Detect which cell encompasses the target text, then output its (X, Y) center coordinate. 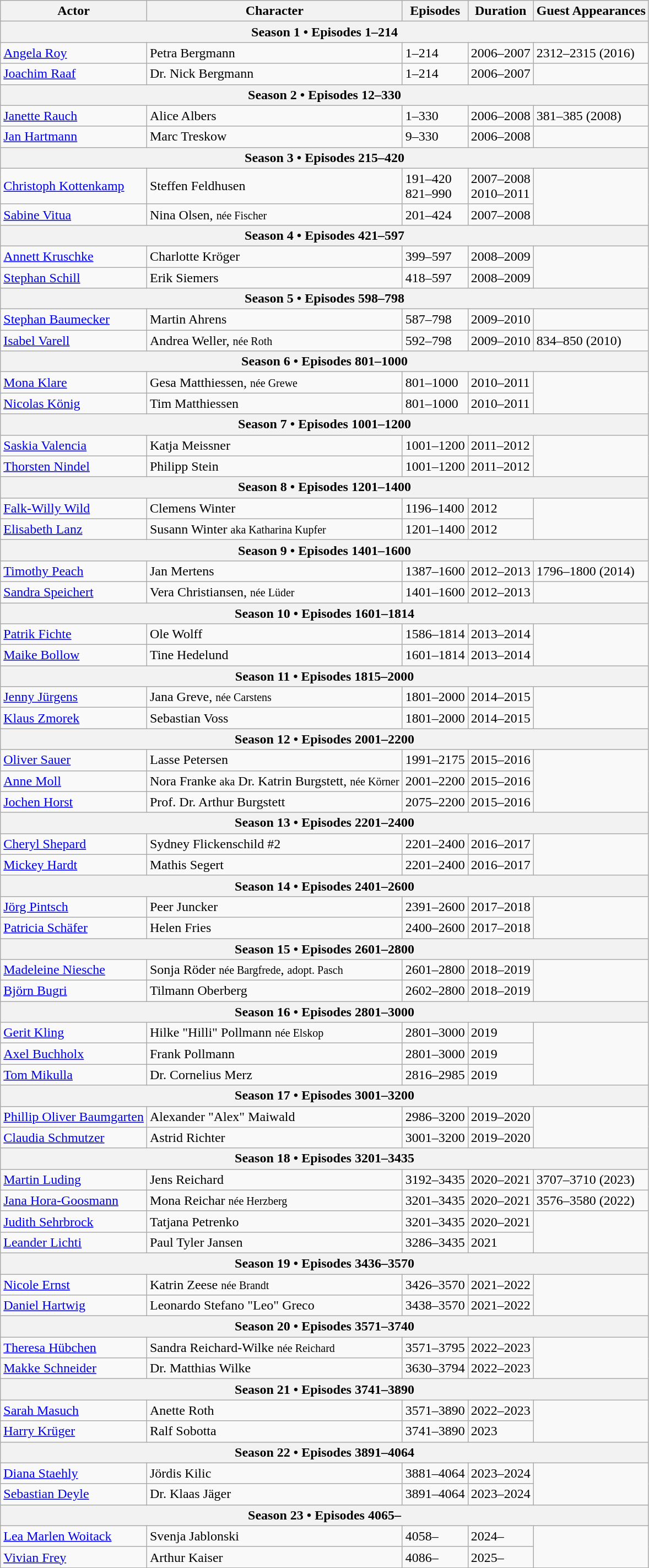
3286–3435 (435, 1242)
Season 10 • Episodes 1601–1814 (325, 613)
Episodes (435, 11)
2023 (500, 1431)
Season 14 • Episodes 2401–2600 (325, 886)
Vivian Frey (74, 1557)
Nicole Ernst (74, 1285)
2001–2200 (435, 781)
1196–1400 (435, 508)
Diana Staehly (74, 1473)
3438–3570 (435, 1306)
Phillip Oliver Baumgarten (74, 1117)
Hilke "Hilli" Pollmann née Elskop (274, 1033)
Maike Bollow (74, 655)
Timothy Peach (74, 571)
834–850 (2010) (591, 341)
Philipp Stein (274, 466)
Elisabeth Lanz (74, 529)
Martin Luding (74, 1179)
Jana Hora-Goosmann (74, 1200)
Sandra Speichert (74, 592)
Annett Kruschke (74, 256)
Stephan Baumecker (74, 320)
Claudia Schmutzer (74, 1138)
Marc Treskow (274, 137)
2601–2800 (435, 970)
3630–3794 (435, 1368)
Petra Bergmann (274, 53)
Axel Buchholx (74, 1054)
Anette Roth (274, 1410)
Saskia Valencia (74, 445)
381–385 (2008) (591, 116)
Janette Rauch (74, 116)
Frank Pollmann (274, 1054)
Sebastian Voss (274, 718)
Stephan Schill (74, 277)
2007–20082010–2011 (500, 186)
3891–4064 (435, 1494)
Character (274, 11)
2391–2600 (435, 907)
2986–3200 (435, 1117)
Jochen Horst (74, 802)
1991–2175 (435, 760)
Nora Franke aka Dr. Katrin Burgstett, née Körner (274, 781)
2312–2315 (2016) (591, 53)
2007–2008 (500, 214)
1796–1800 (2014) (591, 571)
Anne Moll (74, 781)
Tom Mikulla (74, 1075)
Erik Siemers (274, 277)
Actor (74, 11)
Leonardo Stefano "Leo" Greco (274, 1306)
Isabel Varell (74, 341)
Lasse Petersen (274, 760)
Prof. Dr. Arthur Burgstett (274, 802)
Vera Christiansen, née Lüder (274, 592)
Season 13 • Episodes 2201–2400 (325, 823)
Season 5 • Episodes 598–798 (325, 299)
Sandra Reichard-Wilke née Reichard (274, 1348)
2816–2985 (435, 1075)
Björn Bugri (74, 991)
3571–3795 (435, 1348)
2602–2800 (435, 991)
201–424 (435, 214)
Sonja Röder née Bargfrede, adopt. Pasch (274, 970)
4058– (435, 1536)
Season 15 • Episodes 2601–2800 (325, 949)
Judith Sehrbrock (74, 1221)
Season 16 • Episodes 2801–3000 (325, 1012)
Gerit Kling (74, 1033)
2024– (500, 1536)
Thorsten Nindel (74, 466)
Tine Hedelund (274, 655)
Jörg Pintsch (74, 907)
Jördis Kilic (274, 1473)
Christoph Kottenkamp (74, 186)
Alexander "Alex" Maiwald (274, 1117)
Season 7 • Episodes 1001–1200 (325, 424)
Arthur Kaiser (274, 1557)
Jenny Jürgens (74, 697)
Jens Reichard (274, 1179)
2400–2600 (435, 928)
Season 19 • Episodes 3436–3570 (325, 1263)
Klaus Zmorek (74, 718)
Nina Olsen, née Fischer (274, 214)
Season 12 • Episodes 2001–2200 (325, 739)
Season 6 • Episodes 801–1000 (325, 362)
Makke Schneider (74, 1368)
Sabine Vitua (74, 214)
Nicolas König (74, 403)
Season 20 • Episodes 3571–3740 (325, 1327)
Season 3 • Episodes 215–420 (325, 158)
Guest Appearances (591, 11)
Ralf Sobotta (274, 1431)
Dr. Klaas Jäger (274, 1494)
2075–2200 (435, 802)
Season 21 • Episodes 3741–3890 (325, 1389)
1201–1400 (435, 529)
Patrik Fichte (74, 634)
1387–1600 (435, 571)
Ole Wolff (274, 634)
Season 11 • Episodes 1815–2000 (325, 676)
Oliver Sauer (74, 760)
3741–3890 (435, 1431)
Season 4 • Episodes 421–597 (325, 235)
Season 1 • Episodes 1–214 (325, 32)
Jan Hartmann (74, 137)
587–798 (435, 320)
Theresa Hübchen (74, 1348)
2021 (500, 1242)
3707–3710 (2023) (591, 1179)
Tatjana Petrenko (274, 1221)
Clemens Winter (274, 508)
9–330 (435, 137)
399–597 (435, 256)
Sebastian Deyle (74, 1494)
Susann Winter aka Katharina Kupfer (274, 529)
Mathis Segert (274, 865)
Gesa Matthiessen, née Grewe (274, 382)
Sydney Flickenschild #2 (274, 844)
Katrin Zeese née Brandt (274, 1285)
Season 17 • Episodes 3001–3200 (325, 1096)
Katja Meissner (274, 445)
191–420821–990 (435, 186)
Tilmann Oberberg (274, 991)
Harry Krüger (74, 1431)
Jana Greve, née Carstens (274, 697)
Season 22 • Episodes 3891–4064 (325, 1452)
Martin Ahrens (274, 320)
Season 9 • Episodes 1401–1600 (325, 550)
Joachim Raaf (74, 74)
Lea Marlen Woitack (74, 1536)
Season 23 • Episodes 4065– (325, 1515)
Cheryl Shepard (74, 844)
1601–1814 (435, 655)
Peer Juncker (274, 907)
Sarah Masuch (74, 1410)
Helen Fries (274, 928)
Charlotte Kröger (274, 256)
3571–3890 (435, 1410)
Paul Tyler Jansen (274, 1242)
4086– (435, 1557)
Alice Albers (274, 116)
Madeleine Niesche (74, 970)
2025– (500, 1557)
Mona Klare (74, 382)
Patricia Schäfer (74, 928)
Season 2 • Episodes 12–330 (325, 95)
Daniel Hartwig (74, 1306)
Duration (500, 11)
Svenja Jablonski (274, 1536)
3192–3435 (435, 1179)
Falk-Willy Wild (74, 508)
1586–1814 (435, 634)
Leander Lichti (74, 1242)
Dr. Matthias Wilke (274, 1368)
3576–3580 (2022) (591, 1200)
Dr. Cornelius Merz (274, 1075)
592–798 (435, 341)
Mickey Hardt (74, 865)
1401–1600 (435, 592)
Jan Mertens (274, 571)
Tim Matthiessen (274, 403)
Astrid Richter (274, 1138)
418–597 (435, 277)
3426–3570 (435, 1285)
Steffen Feldhusen (274, 186)
Season 8 • Episodes 1201–1400 (325, 487)
Mona Reichar née Herzberg (274, 1200)
3881–4064 (435, 1473)
Andrea Weller, née Roth (274, 341)
1–330 (435, 116)
Season 18 • Episodes 3201–3435 (325, 1159)
Dr. Nick Bergmann (274, 74)
Angela Roy (74, 53)
3001–3200 (435, 1138)
